From the cell containing the given text, extract its center point as [X, Y] coordinate. 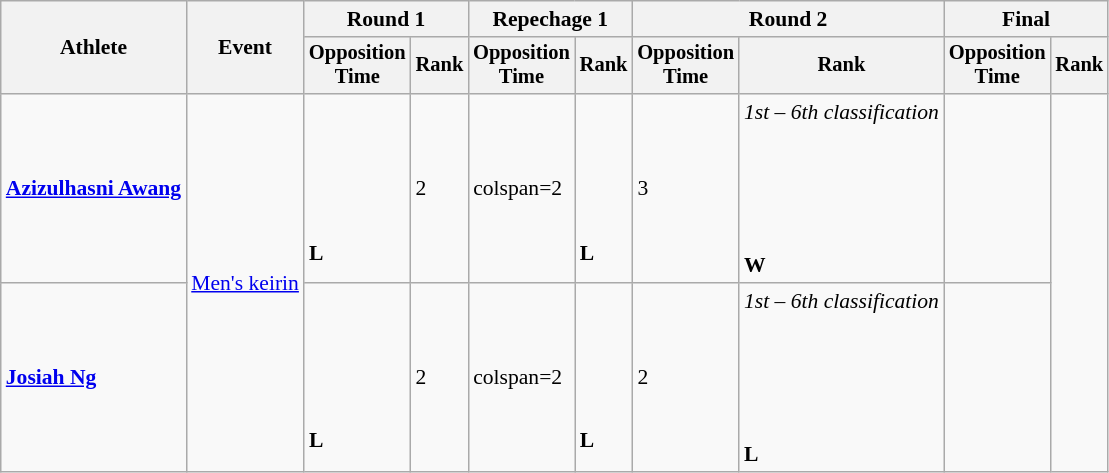
Repechage 1 [550, 19]
Men's keirin [245, 282]
Azizulhasni Awang [94, 188]
Athlete [94, 48]
Final [1026, 19]
Josiah Ng [94, 378]
1st – 6th classificationW [842, 188]
Round 1 [386, 19]
Event [245, 48]
1st – 6th classificationL [842, 378]
3 [686, 188]
Round 2 [788, 19]
